Identify which cell holds the provided text, then report its (X, Y) central coordinate. 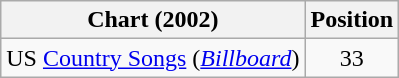
33 (352, 58)
Position (352, 20)
US Country Songs (Billboard) (153, 58)
Chart (2002) (153, 20)
